Provide the [X, Y] coordinate of the cell's center where the given text is located.  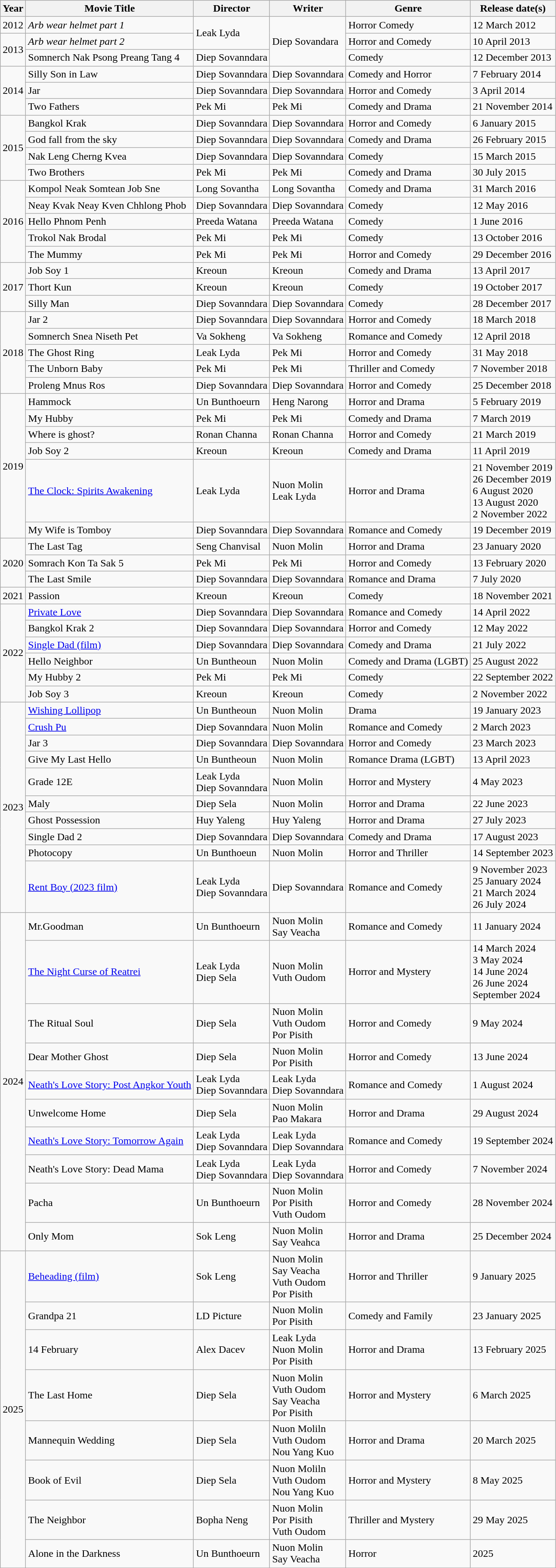
12 May 2016 [513, 205]
7 February 2014 [513, 74]
Beheading (film) [110, 1277]
Seng Chanvisal [232, 547]
Nak Leng Cherng Kvea [110, 156]
Neath's Love Story: Tomorrow Again [110, 1141]
Give My Last Hello [110, 759]
Single Dad (film) [110, 645]
Dear Mother Ghost [110, 1057]
Wishing Lollipop [110, 710]
Only Mom [110, 1236]
23 January 2025 [513, 1316]
2 March 2023 [513, 727]
26 February 2015 [513, 139]
14 April 2022 [513, 612]
Nuon MolinVuth Oudom [308, 972]
The Ghost Ring [110, 353]
2022 [13, 653]
2012 [13, 25]
Thort Kun [110, 287]
Two Fathers [110, 107]
3 April 2014 [513, 90]
19 October 2017 [513, 287]
6 March 2025 [513, 1395]
Photocopy [110, 853]
Two Brothers [110, 172]
21 July 2022 [513, 645]
31 May 2018 [513, 353]
2019 [13, 466]
Arb wear helmet part 1 [110, 25]
Horror [408, 1554]
Nuon MolinPao Makara [308, 1113]
29 December 2016 [513, 254]
4 May 2023 [513, 782]
Mannequin Wedding [110, 1441]
Unwelcome Home [110, 1113]
Director [232, 9]
Romance and Drama [408, 579]
12 April 2018 [513, 336]
Leak LydaDiep Sela [232, 972]
18 November 2021 [513, 596]
Jar 3 [110, 743]
The Last Home [110, 1395]
Heng Narong [308, 402]
19 January 2023 [513, 710]
Grade 12E [110, 782]
13 February 2020 [513, 563]
Alex Dacev [232, 1350]
9 January 2025 [513, 1277]
8 May 2025 [513, 1480]
6 January 2015 [513, 123]
Diep Sovandara [308, 41]
Thriller and Comedy [408, 369]
21 November 2014 [513, 107]
2020 [13, 563]
11 January 2024 [513, 926]
Silly Son in Law [110, 74]
2023 [13, 807]
Hello Phnom Penh [110, 222]
12 December 2013 [513, 58]
15 March 2015 [513, 156]
25 December 2018 [513, 385]
13 April 2023 [513, 759]
The Ritual Soul [110, 1023]
17 August 2023 [513, 837]
Neath's Love Story: Post Angkor Youth [110, 1085]
25 August 2022 [513, 661]
Somnerch Nak Psong Preang Tang 4 [110, 58]
2024 [13, 1082]
Release date(s) [513, 9]
The Clock: Spirits Awakening [110, 490]
2016 [13, 221]
The Last Smile [110, 579]
Maly [110, 804]
Comedy and Horror [408, 74]
2 November 2022 [513, 694]
Drama [408, 710]
25 December 2024 [513, 1236]
Grandpa 21 [110, 1316]
Pacha [110, 1203]
The Mummy [110, 254]
1 June 2016 [513, 222]
12 May 2022 [513, 628]
2018 [13, 353]
Mr.Goodman [110, 926]
11 April 2019 [513, 451]
Silly Man [110, 303]
14 February [110, 1350]
Bopha Neng [232, 1520]
Kompol Neak Somtean Job Sne [110, 189]
Arb wear helmet part 2 [110, 41]
Genre [408, 9]
28 November 2024 [513, 1203]
28 December 2017 [513, 303]
Writer [308, 9]
My Wife is Tomboy [110, 530]
The Night Curse of Reatrei [110, 972]
22 September 2022 [513, 677]
Passion [110, 596]
2013 [13, 49]
Comedy and Drama (LGBT) [408, 661]
18 March 2018 [513, 320]
13 February 2025 [513, 1350]
Movie Title [110, 9]
Trokol Nak Brodal [110, 238]
Single Dad 2 [110, 837]
23 March 2023 [513, 743]
13 June 2024 [513, 1057]
Un Bunthoeun [232, 853]
Leak LydaNuon MolinPor Pisith [308, 1350]
7 March 2019 [513, 418]
7 November 2024 [513, 1169]
Jar [110, 90]
30 July 2015 [513, 172]
20 March 2025 [513, 1441]
29 August 2024 [513, 1113]
2017 [13, 287]
13 April 2017 [513, 271]
13 October 2016 [513, 238]
Alone in the Darkness [110, 1554]
Where is ghost? [110, 434]
My Hubby [110, 418]
27 July 2023 [513, 820]
Neath's Love Story: Dead Mama [110, 1169]
Nuon MolinLeak Lyda [308, 490]
Comedy and Family [408, 1316]
Thriller and Mystery [408, 1520]
Romance Drama (LGBT) [408, 759]
Bangkol Krak [110, 123]
Bangkol Krak 2 [110, 628]
29 May 2025 [513, 1520]
7 July 2020 [513, 579]
31 March 2016 [513, 189]
19 December 2019 [513, 530]
LD Picture [232, 1316]
12 March 2012 [513, 25]
The Unborn Baby [110, 369]
1 August 2024 [513, 1085]
14 March 2024 3 May 2024 14 June 2024 26 June 2024 September 2024 [513, 972]
Nuon MolinVuth OudomSay VeachaPor Pisith [308, 1395]
Crush Pu [110, 727]
Nuon MolinVuth OudomPor Pisith [308, 1023]
The Last Tag [110, 547]
Hammock [110, 402]
2014 [13, 90]
Ghost Possession [110, 820]
Nuon MolinSay Veahca [308, 1236]
Year [13, 9]
Somnerch Snea Niseth Pet [110, 336]
2021 [13, 596]
Jar 2 [110, 320]
Horror Comedy [408, 25]
9 November 2023 25 January 2024 21 March 2024 26 July 2024 [513, 887]
7 November 2018 [513, 369]
Job Soy 2 [110, 451]
10 April 2013 [513, 41]
Nuon MolinSay VeachaVuth OudomPor Pisith [308, 1277]
Hello Neighbor [110, 661]
Neay Kvak Neay Kven Chhlong Phob [110, 205]
22 June 2023 [513, 804]
2015 [13, 148]
5 February 2019 [513, 402]
God fall from the sky [110, 139]
Somrach Kon Ta Sak 5 [110, 563]
My Hubby 2 [110, 677]
9 May 2024 [513, 1023]
21 November 2019 26 December 2019 6 August 2020 13 August 2020 2 November 2022 [513, 490]
Private Love [110, 612]
21 March 2019 [513, 434]
Job Soy 1 [110, 271]
Rent Boy (2023 film) [110, 887]
23 January 2020 [513, 547]
Job Soy 3 [110, 694]
The Neighbor [110, 1520]
Proleng Mnus Ros [110, 385]
Book of Evil [110, 1480]
14 September 2023 [513, 853]
19 September 2024 [513, 1141]
